Determine the [x, y] coordinate at the center of the cell enclosing the given text.  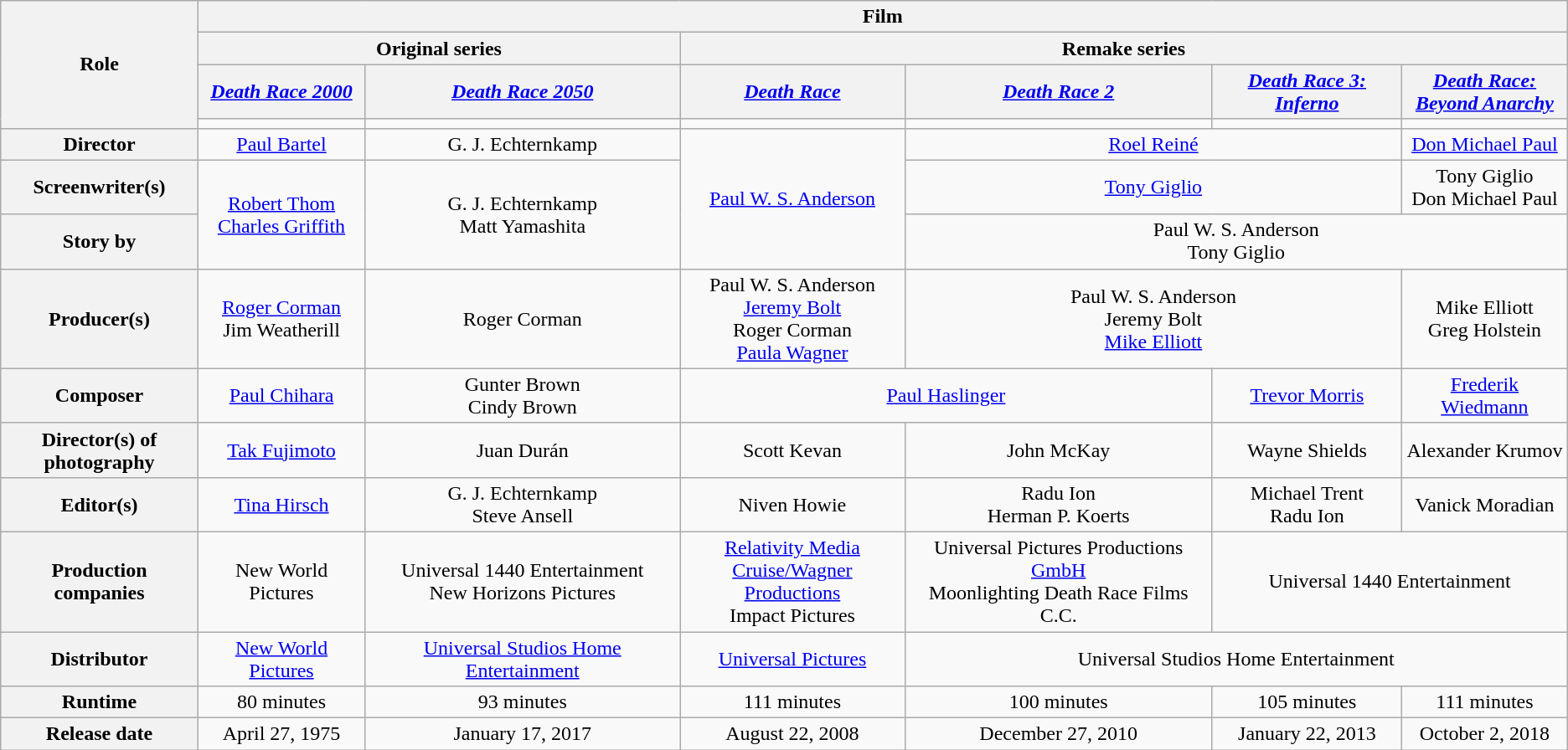
Paul W. S. AndersonTony Giglio [1236, 241]
Original series [439, 49]
Production companies [100, 581]
April 27, 1975 [281, 734]
Composer [100, 395]
Roel Reiné [1153, 144]
Paul W. S. Anderson [792, 198]
Director(s) ofphotography [100, 450]
Death Race 3: Inferno [1307, 92]
Runtime [100, 702]
Story by [100, 241]
Paul W. S. AndersonJeremy BoltMike Elliott [1153, 318]
G. J. EchternkampMatt Yamashita [523, 214]
Trevor Morris [1307, 395]
Release date [100, 734]
Universal Pictures [792, 658]
Death Race 2000 [281, 92]
John McKay [1059, 450]
Roger CormanJim Weatherill [281, 318]
Universal 1440 EntertainmentNew Horizons Pictures [523, 581]
Frederik Wiedmann [1485, 395]
Universal 1440 Entertainment [1390, 581]
93 minutes [523, 702]
Alexander Krumov [1485, 450]
Vanick Moradian [1485, 504]
October 2, 2018 [1485, 734]
Distributor [100, 658]
Tak Fujimoto [281, 450]
Paul W. S. AndersonJeremy BoltRoger CormanPaula Wagner [792, 318]
Paul Haslinger [946, 395]
80 minutes [281, 702]
Role [100, 64]
December 27, 2010 [1059, 734]
August 22, 2008 [792, 734]
January 17, 2017 [523, 734]
Director [100, 144]
G. J. Echternkamp [523, 144]
105 minutes [1307, 702]
Death Race: Beyond Anarchy [1485, 92]
Michael TrentRadu Ion [1307, 504]
Universal Pictures Productions GmbHMoonlighting Death Race Films C.C. [1059, 581]
Robert ThomCharles Griffith [281, 214]
Screenwriter(s) [100, 187]
Mike ElliottGreg Holstein [1485, 318]
January 22, 2013 [1307, 734]
Editor(s) [100, 504]
Producer(s) [100, 318]
Tony GiglioDon Michael Paul [1485, 187]
Gunter BrownCindy Brown [523, 395]
Remake series [1124, 49]
G. J. EchternkampSteve Ansell [523, 504]
Roger Corman [523, 318]
Don Michael Paul [1485, 144]
100 minutes [1059, 702]
Niven Howie [792, 504]
Relativity MediaCruise/Wagner ProductionsImpact Pictures [792, 581]
Tony Giglio [1153, 187]
Death Race [792, 92]
Death Race 2 [1059, 92]
Tina Hirsch [281, 504]
Death Race 2050 [523, 92]
Juan Durán [523, 450]
Film [883, 17]
Scott Kevan [792, 450]
Paul Chihara [281, 395]
Wayne Shields [1307, 450]
Paul Bartel [281, 144]
Radu IonHerman P. Koerts [1059, 504]
